Find where the given text appears and provide that cell's center as (X, Y) coordinate. 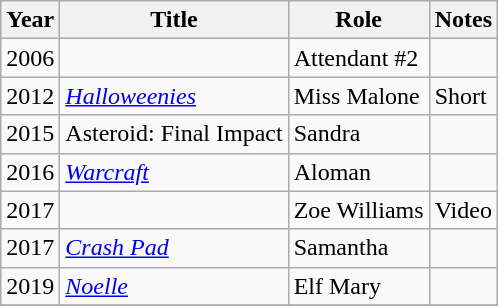
Zoe Williams (358, 210)
Year (30, 20)
Role (358, 20)
2019 (30, 286)
Short (463, 96)
Video (463, 210)
Samantha (358, 248)
Halloweenies (174, 96)
2016 (30, 172)
Title (174, 20)
2006 (30, 58)
Sandra (358, 134)
Aloman (358, 172)
Attendant #2 (358, 58)
Asteroid: Final Impact (174, 134)
2015 (30, 134)
Noelle (174, 286)
Crash Pad (174, 248)
2012 (30, 96)
Elf Mary (358, 286)
Miss Malone (358, 96)
Notes (463, 20)
Warcraft (174, 172)
